Provide the (x, y) coordinate of the cell's center where the given text is located.  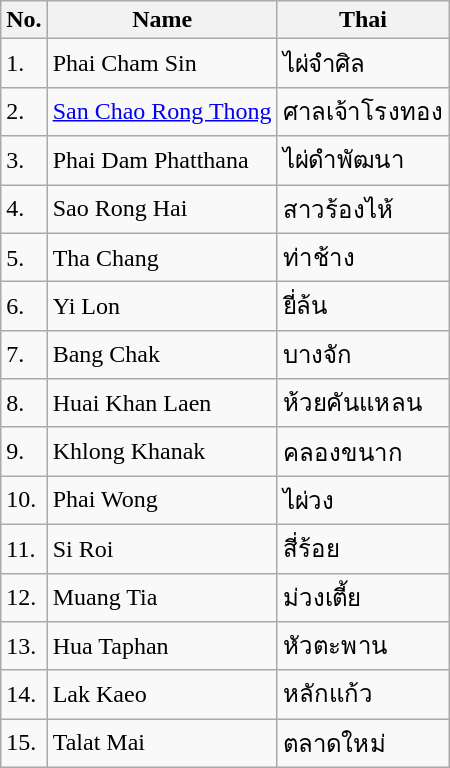
No. (24, 20)
ตลาดใหม่ (363, 744)
7. (24, 354)
Hua Taphan (162, 646)
5. (24, 258)
ยี่ล้น (363, 306)
ม่วงเตี้ย (363, 598)
สาวร้องไห้ (363, 208)
หลักแก้ว (363, 694)
ไผ่ดำพัฒนา (363, 160)
Khlong Khanak (162, 452)
คลองขนาก (363, 452)
Phai Cham Sin (162, 64)
Tha Chang (162, 258)
Thai (363, 20)
2. (24, 112)
Yi Lon (162, 306)
San Chao Rong Thong (162, 112)
Muang Tia (162, 598)
Huai Khan Laen (162, 404)
หัวตะพาน (363, 646)
Phai Wong (162, 500)
ศาลเจ้าโรงทอง (363, 112)
10. (24, 500)
1. (24, 64)
Phai Dam Phatthana (162, 160)
ไผ่จำศิล (363, 64)
12. (24, 598)
ไผ่วง (363, 500)
Lak Kaeo (162, 694)
บางจัก (363, 354)
4. (24, 208)
14. (24, 694)
Bang Chak (162, 354)
13. (24, 646)
Name (162, 20)
ท่าช้าง (363, 258)
Si Roi (162, 548)
3. (24, 160)
6. (24, 306)
Sao Rong Hai (162, 208)
สี่ร้อย (363, 548)
15. (24, 744)
ห้วยคันแหลน (363, 404)
9. (24, 452)
8. (24, 404)
11. (24, 548)
Talat Mai (162, 744)
